Find where the given text appears and provide that cell's center as (X, Y) coordinate. 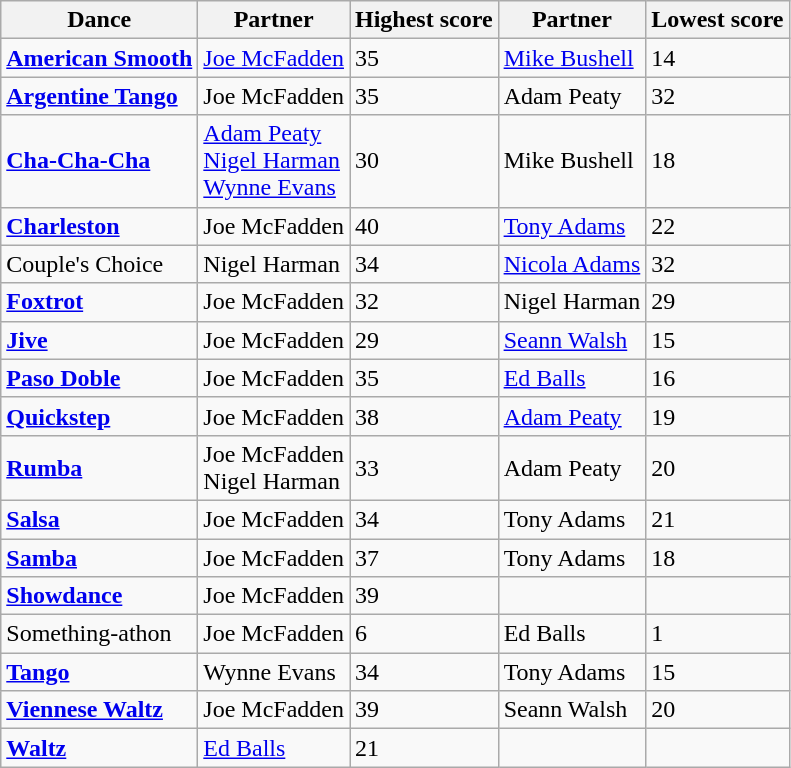
Cha-Cha-Cha (100, 161)
37 (424, 557)
American Smooth (100, 58)
Adam PeatyNigel HarmanWynne Evans (274, 161)
Waltz (100, 748)
14 (718, 58)
1 (718, 634)
Joe McFaddenNigel Harman (274, 468)
Something-athon (100, 634)
Charleston (100, 226)
Nicola Adams (572, 264)
Rumba (100, 468)
19 (718, 416)
38 (424, 416)
Paso Doble (100, 378)
Viennese Waltz (100, 710)
Argentine Tango (100, 96)
Dance (100, 20)
33 (424, 468)
Tango (100, 672)
Jive (100, 340)
Wynne Evans (274, 672)
Lowest score (718, 20)
Highest score (424, 20)
Samba (100, 557)
40 (424, 226)
Couple's Choice (100, 264)
Quickstep (100, 416)
Showdance (100, 596)
Foxtrot (100, 302)
22 (718, 226)
Salsa (100, 519)
16 (718, 378)
6 (424, 634)
30 (424, 161)
